Provide the (x, y) coordinate of the cell's center where the given text is located.  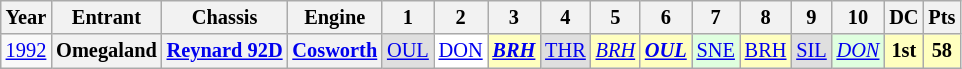
6 (666, 17)
Omegaland (106, 51)
4 (565, 17)
58 (942, 51)
10 (858, 17)
Reynard 92D (225, 51)
SNE (716, 51)
Entrant (106, 17)
THR (565, 51)
5 (616, 17)
Year (26, 17)
1992 (26, 51)
8 (766, 17)
2 (461, 17)
3 (514, 17)
Engine (334, 17)
7 (716, 17)
9 (811, 17)
SIL (811, 51)
DC (904, 17)
Pts (942, 17)
Cosworth (334, 51)
1 (408, 17)
1st (904, 51)
Chassis (225, 17)
